Capture the cell that displays the provided text and extract its (X, Y) central coordinate. 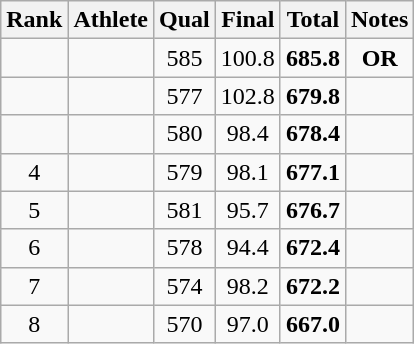
585 (185, 58)
578 (185, 248)
94.4 (248, 248)
577 (185, 96)
678.4 (312, 134)
OR (379, 58)
97.0 (248, 324)
102.8 (248, 96)
98.1 (248, 172)
676.7 (312, 210)
Total (312, 20)
685.8 (312, 58)
679.8 (312, 96)
Qual (185, 20)
98.2 (248, 286)
4 (34, 172)
579 (185, 172)
Final (248, 20)
580 (185, 134)
Athlete (111, 20)
677.1 (312, 172)
581 (185, 210)
100.8 (248, 58)
5 (34, 210)
8 (34, 324)
570 (185, 324)
672.2 (312, 286)
Notes (379, 20)
Rank (34, 20)
667.0 (312, 324)
95.7 (248, 210)
7 (34, 286)
6 (34, 248)
574 (185, 286)
98.4 (248, 134)
672.4 (312, 248)
